Search for the cell housing the specified text and yield its [x, y] center coordinate. 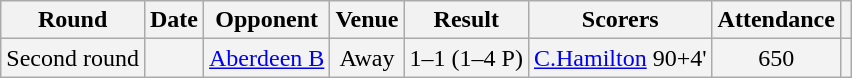
Attendance [776, 20]
Date [174, 20]
1–1 (1–4 P) [466, 58]
Aberdeen B [267, 58]
Round [73, 20]
650 [776, 58]
Venue [367, 20]
Second round [73, 58]
Opponent [267, 20]
Away [367, 58]
C.Hamilton 90+4' [620, 58]
Result [466, 20]
Scorers [620, 20]
